Detect which cell encompasses the target text, then output its [x, y] center coordinate. 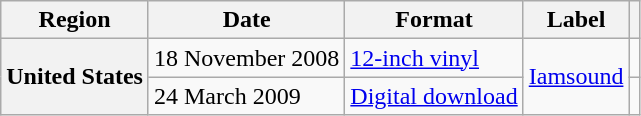
Digital download [434, 96]
Label [576, 20]
Format [434, 20]
12-inch vinyl [434, 58]
Region [75, 20]
Date [246, 20]
18 November 2008 [246, 58]
24 March 2009 [246, 96]
United States [75, 77]
Iamsound [576, 77]
